Return the (x, y) coordinate for the center point of the cell that contains the specified text.  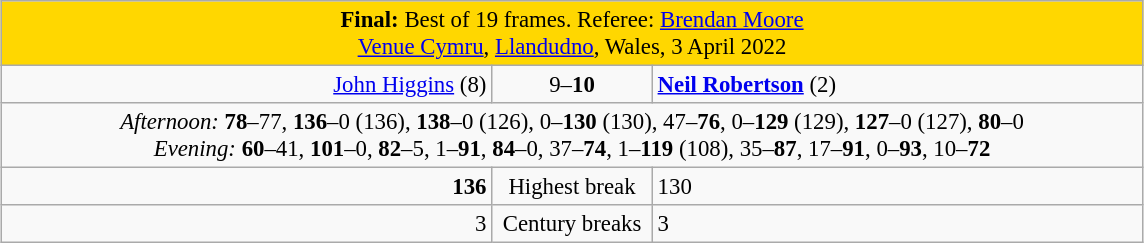
130 (898, 187)
Neil Robertson (2) (898, 85)
Highest break (572, 187)
9–10 (572, 85)
Century breaks (572, 224)
Final: Best of 19 frames. Referee: Brendan Moore Venue Cymru, Llandudno, Wales, 3 April 2022 (572, 34)
136 (246, 187)
John Higgins (8) (246, 85)
